Determine the (X, Y) coordinate at the center of the cell enclosing the given text.  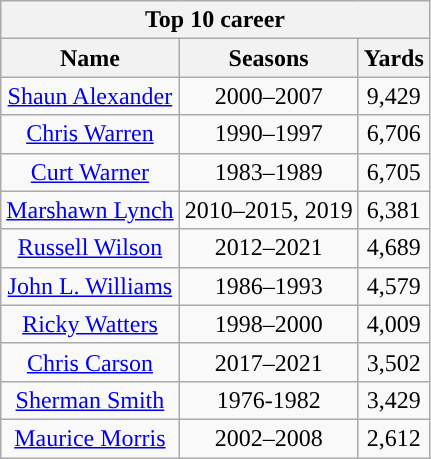
Chris Warren (90, 134)
2012–2021 (268, 248)
Ricky Watters (90, 324)
4,689 (394, 248)
6,381 (394, 210)
Curt Warner (90, 172)
Marshawn Lynch (90, 210)
2,612 (394, 438)
4,579 (394, 286)
9,429 (394, 96)
Name (90, 58)
Maurice Morris (90, 438)
Yards (394, 58)
Chris Carson (90, 362)
3,429 (394, 400)
John L. Williams (90, 286)
3,502 (394, 362)
1998–2000 (268, 324)
6,705 (394, 172)
Russell Wilson (90, 248)
6,706 (394, 134)
2010–2015, 2019 (268, 210)
Seasons (268, 58)
1990–1997 (268, 134)
2000–2007 (268, 96)
Shaun Alexander (90, 96)
4,009 (394, 324)
1986–1993 (268, 286)
2002–2008 (268, 438)
1976-1982 (268, 400)
Sherman Smith (90, 400)
Top 10 career (216, 20)
1983–1989 (268, 172)
2017–2021 (268, 362)
